Pinpoint the cell where the given text exists, returning its [x, y] midpoint coordinate. 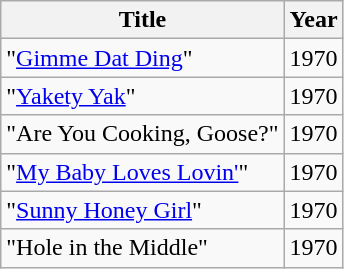
"Hole in the Middle" [142, 248]
Year [314, 20]
"Gimme Dat Ding" [142, 58]
"Sunny Honey Girl" [142, 210]
"My Baby Loves Lovin'" [142, 172]
Title [142, 20]
"Yakety Yak" [142, 96]
"Are You Cooking, Goose?" [142, 134]
